Return the (X, Y) coordinate for the center point of the cell that contains the specified text.  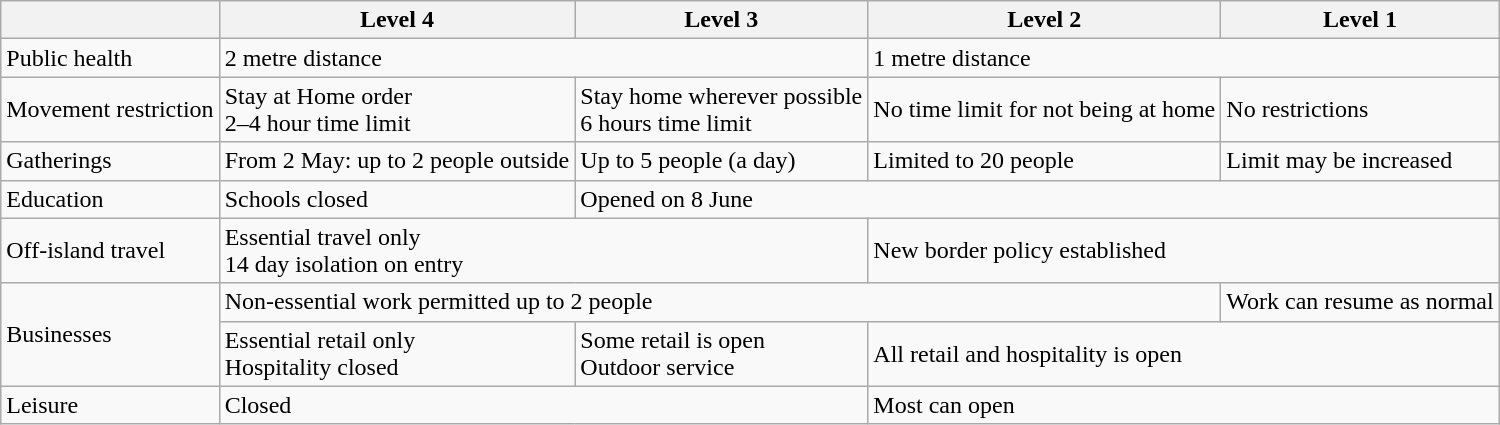
Work can resume as normal (1360, 302)
Most can open (1184, 405)
1 metre distance (1184, 58)
Businesses (110, 334)
2 metre distance (544, 58)
Non-essential work permitted up to 2 people (720, 302)
Up to 5 people (a day) (722, 161)
Essential travel only14 day isolation on entry (544, 250)
Level 3 (722, 20)
Stay home wherever possible6 hours time limit (722, 110)
No restrictions (1360, 110)
Movement restriction (110, 110)
Level 1 (1360, 20)
Closed (544, 405)
Leisure (110, 405)
Limited to 20 people (1044, 161)
Off-island travel (110, 250)
All retail and hospitality is open (1184, 354)
New border policy established (1184, 250)
Gatherings (110, 161)
Essential retail onlyHospitality closed (397, 354)
Limit may be increased (1360, 161)
Opened on 8 June (1037, 199)
Education (110, 199)
Some retail is openOutdoor service (722, 354)
From 2 May: up to 2 people outside (397, 161)
Level 4 (397, 20)
Schools closed (397, 199)
Level 2 (1044, 20)
Stay at Home order2–4 hour time limit (397, 110)
No time limit for not being at home (1044, 110)
Public health (110, 58)
